Scan for the cell matching the given text and deliver its (x, y) coordinate at center. 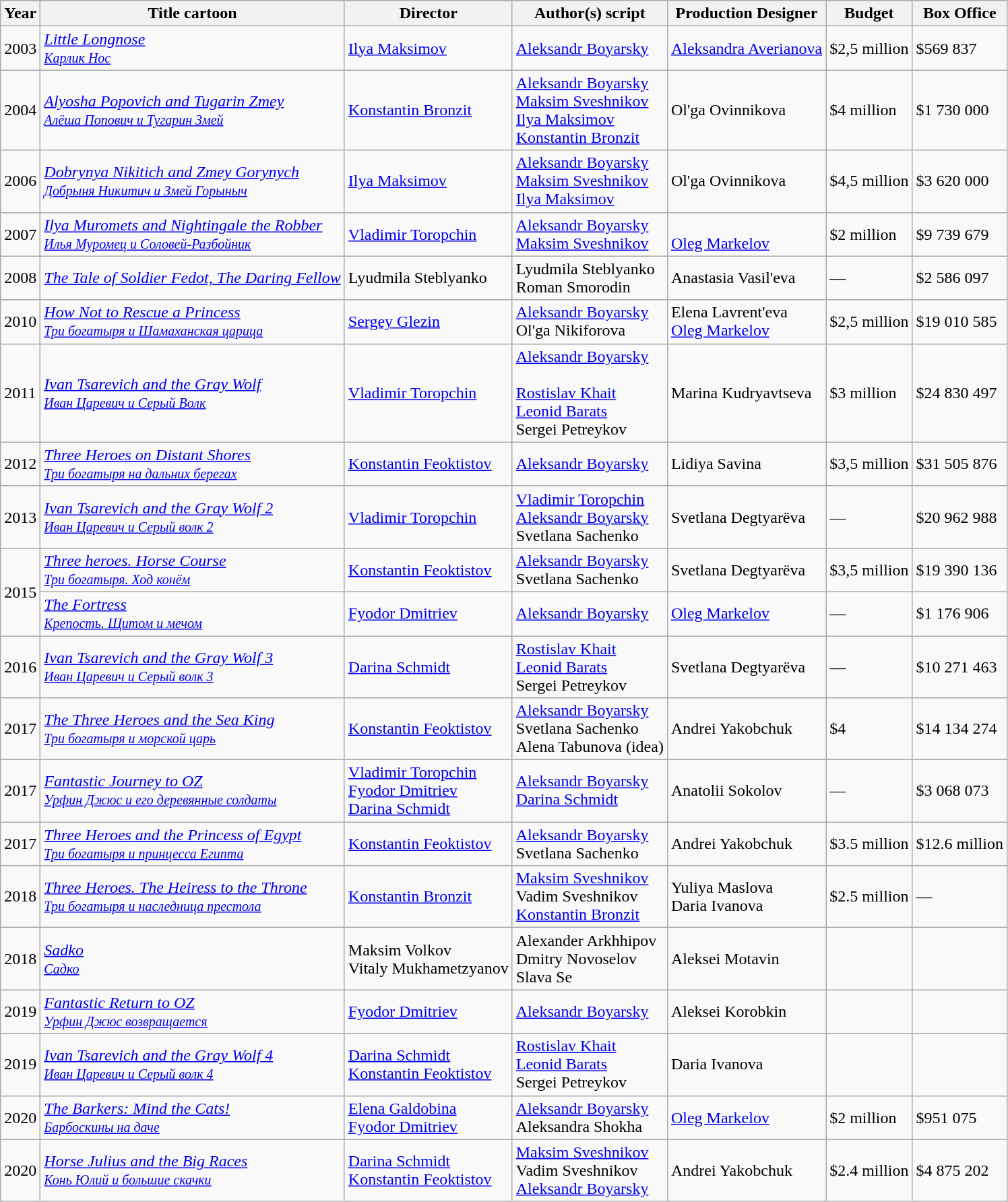
2015 (20, 592)
Maksim VolkovVitaly Mukhametzyanov (429, 959)
Aleksandr BoyarskyRostislav Khait Leonid Barats Sergei Petreykov (590, 393)
Ilya Muromets and Nightingale the Robber Илья Муромец и Соловей-Разбойник (193, 234)
The Tale of Soldier Fedot, The Daring Fellow (193, 278)
Ivan Tsarevich and the Gray Wolf 4 Иван Царевич и Серый волк 4 (193, 1065)
Aleksandr BoyarskyDarina Schmidt (590, 791)
2007 (20, 234)
Dobrynya Nikitich and Zmey Gorynych Добрыня Никитич и Змей Горыныч (193, 181)
$951 075 (959, 1117)
$31 505 876 (959, 464)
$4,5 million (869, 181)
$4 million (869, 110)
$1 730 000 (959, 110)
Vladimir ToropchinFyodor DmitrievDarina Schmidt (429, 791)
Maksim SveshnikovVadim SveshnikovAleksandr Boyarsky (590, 1170)
2003 (20, 49)
Anastasia Vasil'eva (747, 278)
Fantastic Journey to OZ Урфин Джюс и его деревянные солдаты (193, 791)
Author(s) script (590, 13)
Vladimir ToropchinAleksandr BoyarskySvetlana Sachenko (590, 517)
The Fortress Крепость. Щитом и мечом (193, 613)
2008 (20, 278)
The Three Heroes and the Sea King Три богатыря и морской царь (193, 729)
Aleksandr BoyarskyMaksim SveshnikovIlya MaksimovKonstantin Bronzit (590, 110)
Elena Lavrent'evaOleg Markelov (747, 322)
Aleksei Korobkin (747, 1012)
How Not to Rescue a Princess Три богатыря и Шамаханская царица (193, 322)
$569 837 (959, 49)
Daria Ivanova (747, 1065)
Maksim SveshnikovVadim SveshnikovKonstantin Bronzit (590, 897)
Aleksandr BoyarskyOl'ga Nikiforova (590, 322)
2011 (20, 393)
$3 068 073 (959, 791)
$2.5 million (869, 897)
$24 830 497 (959, 393)
$4 875 202 (959, 1170)
$4 (869, 729)
Darina Schmidt (429, 667)
2004 (20, 110)
Aleksei Motavin (747, 959)
Lidiya Savina (747, 464)
Alyosha Popovich and Tugarin Zmey Алёша Попович и Тугарин Змей (193, 110)
Sergey Glezin (429, 322)
$3.5 million (869, 844)
2012 (20, 464)
Aleksandr BoyarskySvetlana SachenkoAlena Tabunova (idea) (590, 729)
Little Longnose Карлик Нос (193, 49)
Horse Julius and the Big RacesКонь Юлий и большие скачки (193, 1170)
Elena GaldobinaFyodor Dmitriev (429, 1117)
$9 739 679 (959, 234)
Title cartoon (193, 13)
$1 176 906 (959, 613)
Alexander Arkhhipov Dmitry Novoselov Slava Se (590, 959)
$10 271 463 (959, 667)
The Barkers: Mind the Cats!Барбоскины на даче (193, 1117)
2006 (20, 181)
Aleksandr BoyarskyAleksandra Shokha (590, 1117)
Yuliya MaslovaDaria Ivanova (747, 897)
Lyudmila Steblyanko (429, 278)
Year (20, 13)
Production Designer (747, 13)
Fantastic Return to OZУрфин Джюс возвращается (193, 1012)
Three Heroes. The Heiress to the Throne Три богатыря и наследница престола (193, 897)
Aleksandr BoyarskyMaksim SveshnikovIlya Maksimov (590, 181)
$19 390 136 (959, 570)
Marina Kudryavtseva (747, 393)
Ivan Tsarevich and the Gray Wolf 2 Иван Царевич и Серый волк 2 (193, 517)
Three Heroes on Distant Shores Три богатыря на дальних берегах (193, 464)
2013 (20, 517)
Aleksandra Averianova (747, 49)
Director (429, 13)
Sadko Садко (193, 959)
Lyudmila SteblyankoRoman Smorodin (590, 278)
Budget (869, 13)
$3 620 000 (959, 181)
$20 962 988 (959, 517)
Box Office (959, 13)
$14 134 274 (959, 729)
2010 (20, 322)
Anatolii Sokolov (747, 791)
Three Heroes and the Princess of Egypt Три богатыря и принцесса Египта (193, 844)
$2 586 097 (959, 278)
Ivan Tsarevich and the Gray Wolf 3 Иван Царевич и Серый волк 3 (193, 667)
$2.4 million (869, 1170)
$3 million (869, 393)
$19 010 585 (959, 322)
$12.6 million (959, 844)
Three heroes. Horse Course Три богатыря. Ход конём (193, 570)
Aleksandr BoyarskyMaksim Sveshnikov (590, 234)
2016 (20, 667)
Ivan Tsarevich and the Gray Wolf Иван Царевич и Серый Волк (193, 393)
